Search for the cell housing the specified text and yield its [X, Y] center coordinate. 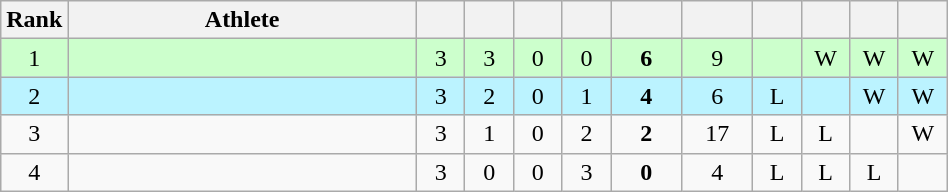
Rank [34, 20]
17 [718, 134]
9 [718, 58]
Athlete [242, 20]
